Return the [X, Y] coordinate for the center point of the cell that contains the specified text.  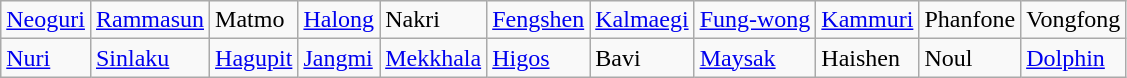
Nuri [46, 58]
Bavi [642, 58]
Vongfong [1074, 20]
Matmo [254, 20]
Jangmi [339, 58]
Kalmaegi [642, 20]
Hagupit [254, 58]
Dolphin [1074, 58]
Maysak [755, 58]
Mekkhala [434, 58]
Fengshen [538, 20]
Kammuri [868, 20]
Phanfone [970, 20]
Haishen [868, 58]
Nakri [434, 20]
Fung-wong [755, 20]
Neoguri [46, 20]
Halong [339, 20]
Noul [970, 58]
Rammasun [150, 20]
Higos [538, 58]
Sinlaku [150, 58]
